Provide the [x, y] coordinate of the cell's center where the given text is located.  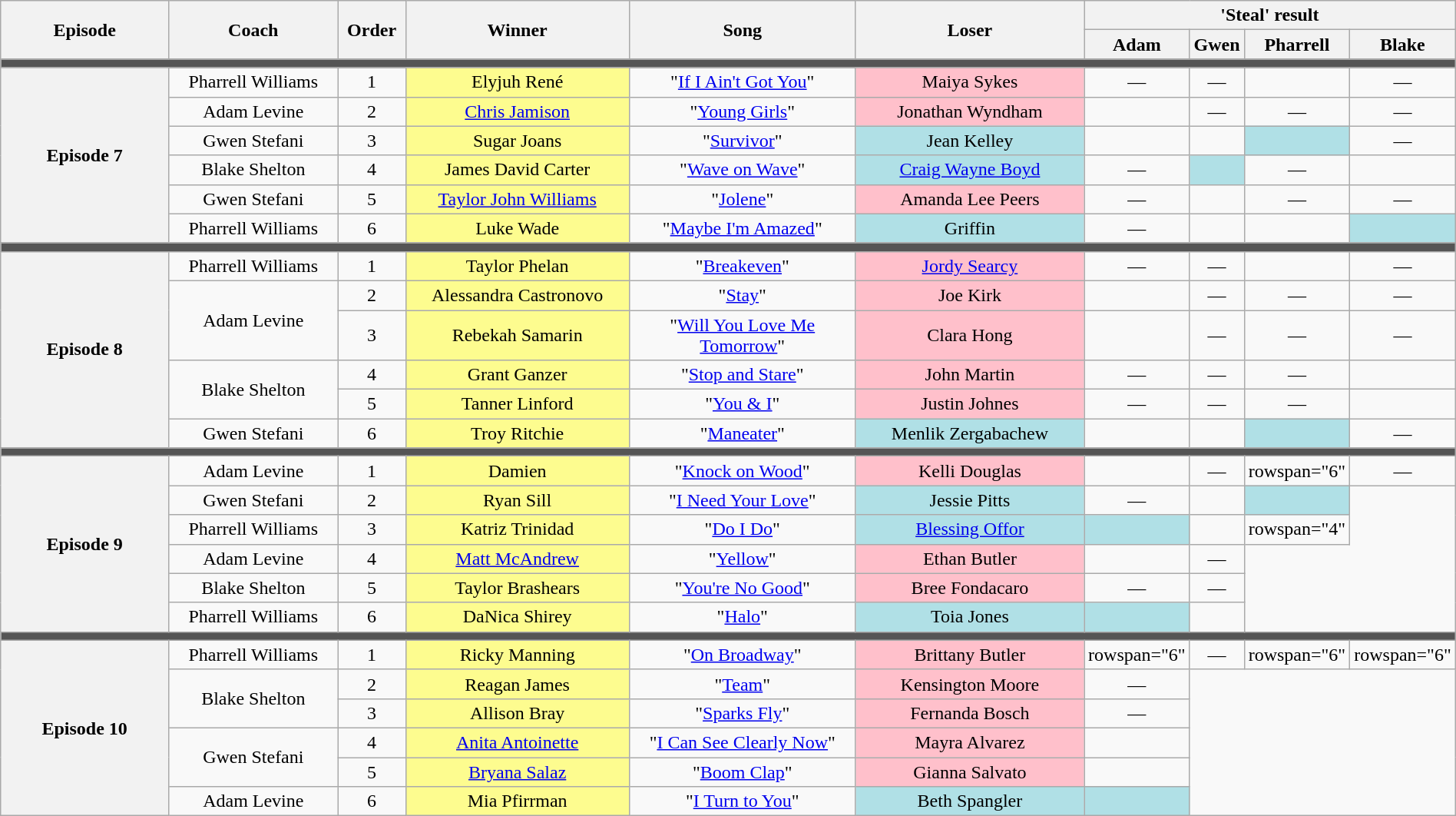
"Survivor" [742, 141]
Fernanda Bosch [969, 713]
"Team" [742, 684]
Episode 7 [84, 155]
Loser [969, 30]
Ryan Sill [518, 500]
Troy Ritchie [518, 433]
Adam [1137, 45]
Order [372, 30]
"I Can See Clearly Now" [742, 742]
"Maybe I'm Amazed" [742, 228]
Episode 9 [84, 544]
"Halo" [742, 617]
"Yellow" [742, 559]
"If I Ain't Got You" [742, 82]
Beth Spangler [969, 801]
"Knock on Wood" [742, 471]
Reagan James [518, 684]
Brittany Butler [969, 655]
Elyjuh René [518, 82]
"You & I" [742, 404]
Episode 8 [84, 349]
Bryana Salaz [518, 772]
Alessandra Castronovo [518, 295]
"Boom Clap" [742, 772]
Kensington Moore [969, 684]
Matt McAndrew [518, 559]
Damien [518, 471]
Maiya Sykes [969, 82]
DaNica Shirey [518, 617]
"Do I Do" [742, 529]
Blake [1403, 45]
Episode [84, 30]
"Stay" [742, 295]
"I Need Your Love" [742, 500]
Blessing Offor [969, 529]
Rebekah Samarin [518, 335]
Craig Wayne Boyd [969, 170]
James David Carter [518, 170]
Chris Jamison [518, 111]
rowspan="4" [1297, 529]
Taylor John Williams [518, 199]
"Young Girls" [742, 111]
Taylor Phelan [518, 266]
Sugar Joans [518, 141]
Song [742, 30]
"Will You Love Me Tomorrow" [742, 335]
Clara Hong [969, 335]
"Maneater" [742, 433]
Taylor Brashears [518, 588]
Grant Ganzer [518, 375]
Jean Kelley [969, 141]
Griffin [969, 228]
Luke Wade [518, 228]
Anita Antoinette [518, 742]
Jessie Pitts [969, 500]
Ricky Manning [518, 655]
Pharrell [1297, 45]
Mayra Alvarez [969, 742]
Episode 10 [84, 728]
Amanda Lee Peers [969, 199]
John Martin [969, 375]
Menlik Zergabachew [969, 433]
"Stop and Stare" [742, 375]
Ethan Butler [969, 559]
Jordy Searcy [969, 266]
"You're No Good" [742, 588]
"Wave on Wave" [742, 170]
Joe Kirk [969, 295]
Bree Fondacaro [969, 588]
Jonathan Wyndham [969, 111]
'Steal' result [1270, 15]
Gianna Salvato [969, 772]
"Breakeven" [742, 266]
"Jolene" [742, 199]
Coach [253, 30]
"Sparks Fly" [742, 713]
"On Broadway" [742, 655]
Gwen [1216, 45]
Toia Jones [969, 617]
"I Turn to You" [742, 801]
Winner [518, 30]
Katriz Trinidad [518, 529]
Tanner Linford [518, 404]
Justin Johnes [969, 404]
Allison Bray [518, 713]
Mia Pfirrman [518, 801]
Kelli Douglas [969, 471]
